Search for the cell housing the specified text and yield its (x, y) center coordinate. 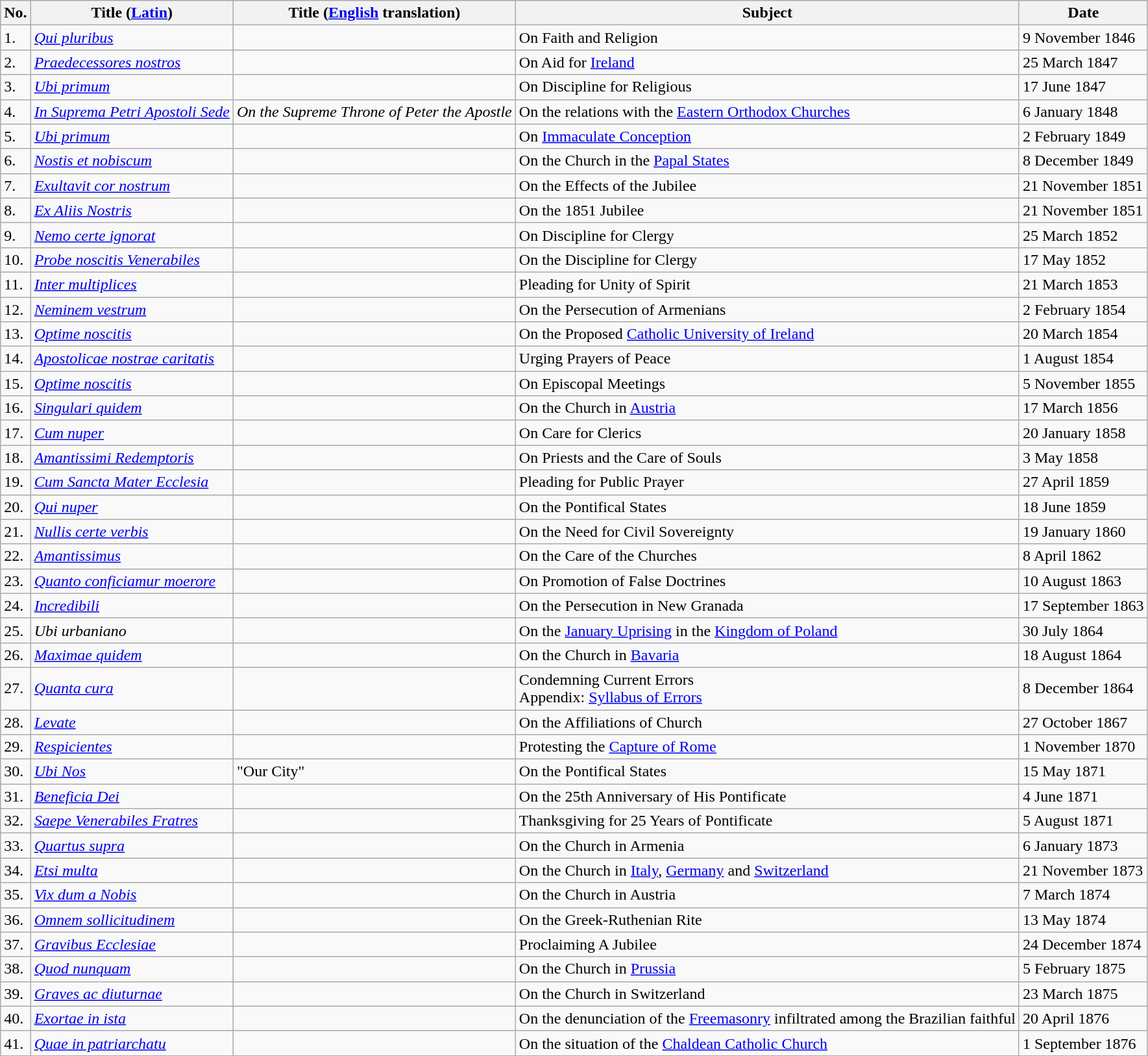
2 February 1854 (1083, 310)
Urging Prayers of Peace (767, 359)
13. (16, 334)
On the Discipline for Clergy (767, 260)
10 August 1863 (1083, 581)
25 March 1847 (1083, 62)
No. (16, 13)
On Discipline for Clergy (767, 235)
On Discipline for Religious (767, 87)
On the Greek-Ruthenian Rite (767, 920)
18 August 1864 (1083, 655)
5. (16, 136)
2. (16, 62)
25 March 1852 (1083, 235)
Quanta cura (132, 688)
28. (16, 722)
On the Church in Prussia (767, 969)
Date (1083, 13)
41. (16, 1043)
20 April 1876 (1083, 1018)
27 October 1867 (1083, 722)
On the denunciation of the Freemasonry infiltrated among the Brazilian faithful (767, 1018)
Incredibili (132, 606)
17 March 1856 (1083, 408)
17 September 1863 (1083, 606)
39. (16, 994)
1 September 1876 (1083, 1043)
15 May 1871 (1083, 772)
3. (16, 87)
On Immaculate Conception (767, 136)
Ubi urbaniano (132, 630)
21 March 1853 (1083, 284)
Levate (132, 722)
29. (16, 747)
24. (16, 606)
Quanto conficiamur moerore (132, 581)
In Suprema Petri Apostoli Sede (132, 112)
Gravibus Ecclesiae (132, 944)
Respicientes (132, 747)
Nemo certe ignorat (132, 235)
On the Persecution of Armenians (767, 310)
8 April 1862 (1083, 556)
Neminem vestrum (132, 310)
2 February 1849 (1083, 136)
8 December 1864 (1083, 688)
1 August 1854 (1083, 359)
10. (16, 260)
Protesting the Capture of Rome (767, 747)
5 November 1855 (1083, 384)
On the Church in Bavaria (767, 655)
3 May 1858 (1083, 458)
32. (16, 821)
Exultavit cor nostrum (132, 186)
35. (16, 895)
11. (16, 284)
On the Church in Switzerland (767, 994)
On the Effects of the Jubilee (767, 186)
4 June 1871 (1083, 796)
7 March 1874 (1083, 895)
Proclaiming A Jubilee (767, 944)
Inter multiplices (132, 284)
21. (16, 532)
On the Supreme Throne of Peter the Apostle (375, 112)
On the Affiliations of Church (767, 722)
21 November 1873 (1083, 870)
6 January 1848 (1083, 112)
4. (16, 112)
On Aid for Ireland (767, 62)
Pleading for Public Prayer (767, 482)
25. (16, 630)
Apostolicae nostrae caritatis (132, 359)
Saepe Venerabiles Fratres (132, 821)
On Faith and Religion (767, 38)
38. (16, 969)
1 November 1870 (1083, 747)
5 February 1875 (1083, 969)
14. (16, 359)
On the Church in the Papal States (767, 161)
27. (16, 688)
Title (Latin) (132, 13)
Beneficia Dei (132, 796)
Title (English translation) (375, 13)
20 January 1858 (1083, 433)
23 March 1875 (1083, 994)
20 March 1854 (1083, 334)
Vix dum a Nobis (132, 895)
23. (16, 581)
On the Persecution in New Granada (767, 606)
33. (16, 846)
Cum Sancta Mater Ecclesia (132, 482)
8 December 1849 (1083, 161)
On the Church in Italy, Germany and Switzerland (767, 870)
Qui nuper (132, 507)
Amantissimi Redemptoris (132, 458)
On the Church in Armenia (767, 846)
Etsi multa (132, 870)
Praedecessores nostros (132, 62)
30. (16, 772)
On the 25th Anniversary of His Pontificate (767, 796)
30 July 1864 (1083, 630)
17 May 1852 (1083, 260)
15. (16, 384)
Quae in patriarchatu (132, 1043)
18. (16, 458)
18 June 1859 (1083, 507)
17 June 1847 (1083, 87)
Thanksgiving for 25 Years of Pontificate (767, 821)
19. (16, 482)
20. (16, 507)
On the Need for Civil Sovereignty (767, 532)
1. (16, 38)
19 January 1860 (1083, 532)
37. (16, 944)
40. (16, 1018)
24 December 1874 (1083, 944)
Pleading for Unity of Spirit (767, 284)
On the 1851 Jubilee (767, 210)
Subject (767, 13)
Ubi Nos (132, 772)
6. (16, 161)
On Episcopal Meetings (767, 384)
Qui pluribus (132, 38)
27 April 1859 (1083, 482)
Nullis certe verbis (132, 532)
7. (16, 186)
31. (16, 796)
Cum nuper (132, 433)
17. (16, 433)
9 November 1846 (1083, 38)
Singulari quidem (132, 408)
Graves ac diuturnae (132, 994)
Maximae quidem (132, 655)
16. (16, 408)
Probe noscitis Venerabiles (132, 260)
"Our City" (375, 772)
34. (16, 870)
Quod nunquam (132, 969)
On the situation of the Chaldean Catholic Church (767, 1043)
On the January Uprising in the Kingdom of Poland (767, 630)
Quartus supra (132, 846)
12. (16, 310)
On Care for Clerics (767, 433)
On the relations with the Eastern Orthodox Churches (767, 112)
5 August 1871 (1083, 821)
Amantissimus (132, 556)
On Priests and the Care of Souls (767, 458)
13 May 1874 (1083, 920)
Omnem sollicitudinem (132, 920)
26. (16, 655)
On Promotion of False Doctrines (767, 581)
6 January 1873 (1083, 846)
Exortae in ista (132, 1018)
On the Care of the Churches (767, 556)
Ex Aliis Nostris (132, 210)
22. (16, 556)
Nostis et nobiscum (132, 161)
On the Proposed Catholic University of Ireland (767, 334)
36. (16, 920)
8. (16, 210)
9. (16, 235)
Condemning Current ErrorsAppendix: Syllabus of Errors (767, 688)
